Provide the (X, Y) coordinate of the cell's center where the given text is located.  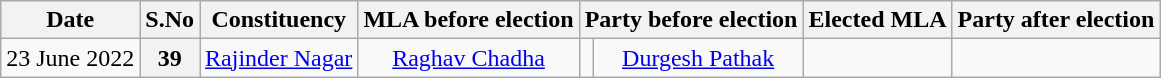
39 (170, 58)
Constituency (279, 20)
Date (70, 20)
Durgesh Pathak (698, 58)
Raghav Chadha (468, 58)
Party before election (691, 20)
S.No (170, 20)
MLA before election (468, 20)
Elected MLA (878, 20)
Rajinder Nagar (279, 58)
Party after election (1056, 20)
23 June 2022 (70, 58)
